Search for the cell housing the specified text and yield its (X, Y) center coordinate. 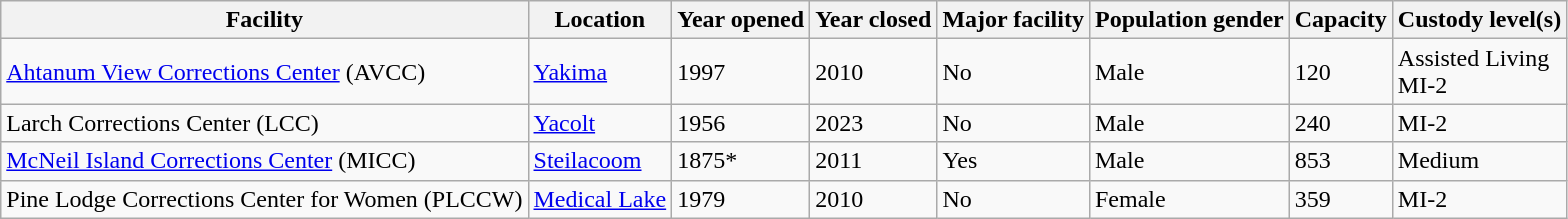
2011 (874, 161)
Yakima (600, 72)
Custody level(s) (1479, 20)
Yacolt (600, 123)
Location (600, 20)
Facility (264, 20)
1997 (741, 72)
Medium (1479, 161)
1956 (741, 123)
Yes (1014, 161)
Year opened (741, 20)
853 (1340, 161)
Major facility (1014, 20)
Population gender (1189, 20)
1979 (741, 199)
Pine Lodge Corrections Center for Women (PLCCW) (264, 199)
240 (1340, 123)
2023 (874, 123)
120 (1340, 72)
Steilacoom (600, 161)
Larch Corrections Center (LCC) (264, 123)
Medical Lake (600, 199)
Ahtanum View Corrections Center (AVCC) (264, 72)
Female (1189, 199)
Capacity (1340, 20)
Assisted LivingMI-2 (1479, 72)
Year closed (874, 20)
359 (1340, 199)
McNeil Island Corrections Center (MICC) (264, 161)
1875* (741, 161)
